Return [X, Y] of the center of cell containing provided text 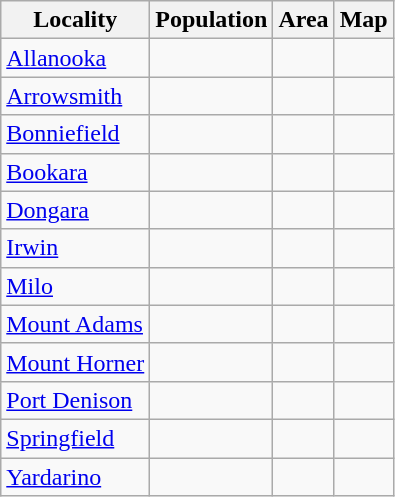
Area [304, 20]
Mount Horner [76, 362]
Population [212, 20]
Irwin [76, 248]
Mount Adams [76, 324]
Locality [76, 20]
Map [364, 20]
Bookara [76, 172]
Port Denison [76, 400]
Milo [76, 286]
Arrowsmith [76, 96]
Bonniefield [76, 134]
Dongara [76, 210]
Allanooka [76, 58]
Springfield [76, 438]
Yardarino [76, 477]
